Determine the (x, y) coordinate at the center of the cell enclosing the given text.  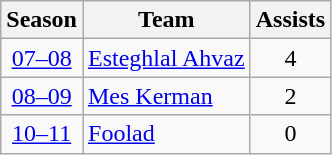
10–11 (42, 134)
Mes Kerman (166, 96)
Assists (290, 20)
07–08 (42, 58)
Team (166, 20)
2 (290, 96)
08–09 (42, 96)
4 (290, 58)
Esteghlal Ahvaz (166, 58)
Foolad (166, 134)
Season (42, 20)
0 (290, 134)
